Extract the (x, y) coordinate from the center of the cell holding the provided text.  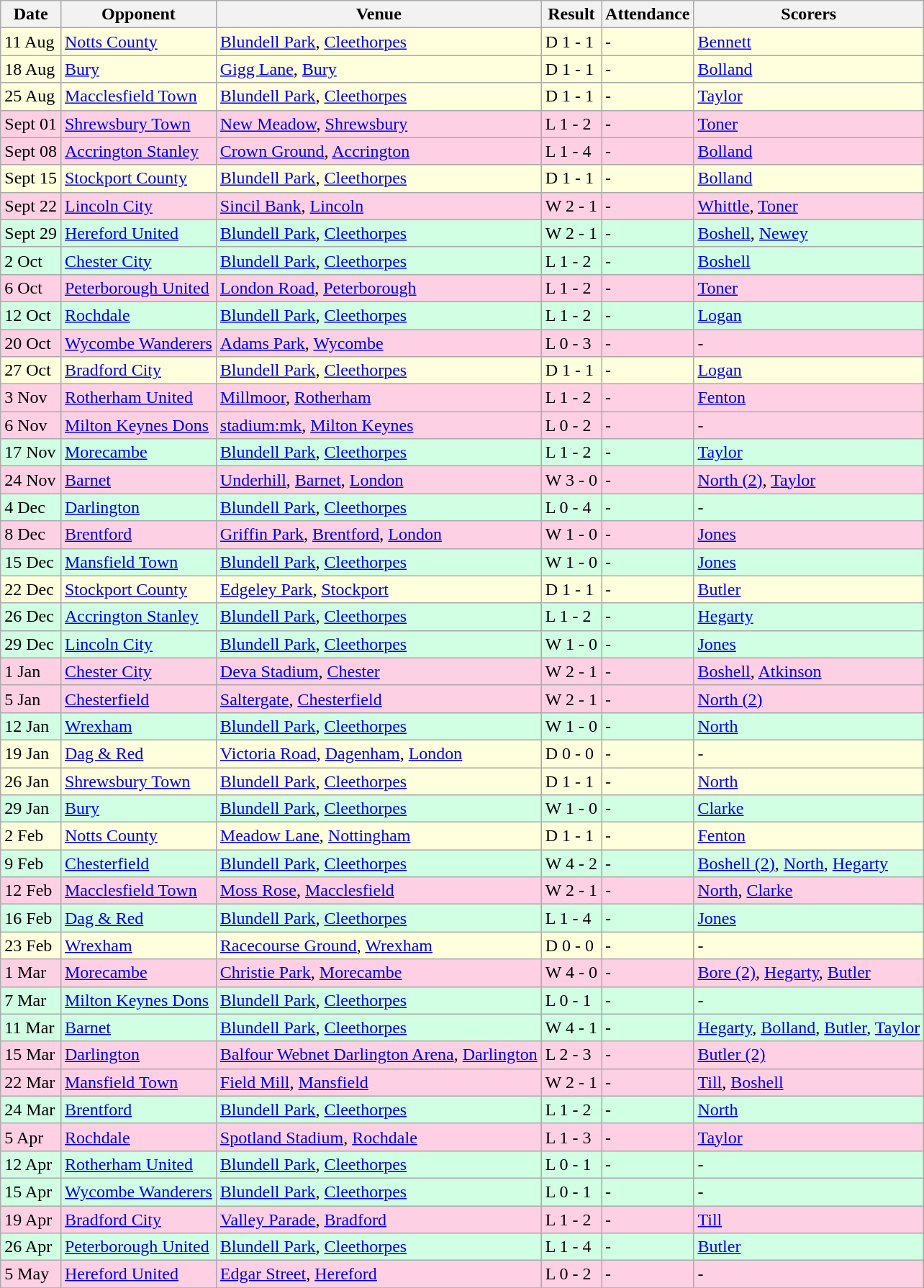
Millmoor, Rotherham (379, 398)
15 Dec (31, 562)
stadium:mk, Milton Keynes (379, 425)
Attendance (648, 14)
29 Dec (31, 644)
Opponent (138, 14)
Edgar Street, Hereford (379, 1274)
Till, Boshell (809, 1082)
Deva Stadium, Chester (379, 671)
Boshell, Atkinson (809, 671)
Adams Park, Wycombe (379, 343)
L 2 - 3 (571, 1055)
Hegarty, Bolland, Butler, Taylor (809, 1028)
26 Dec (31, 617)
5 Apr (31, 1137)
Underhill, Barnet, London (379, 480)
19 Apr (31, 1220)
22 Dec (31, 589)
North (2) (809, 699)
Venue (379, 14)
Boshell (2), North, Hegarty (809, 863)
2 Oct (31, 260)
Sept 29 (31, 233)
W 4 - 0 (571, 973)
12 Feb (31, 891)
Spotland Stadium, Rochdale (379, 1137)
Butler (2) (809, 1055)
W 3 - 0 (571, 480)
Bennett (809, 42)
Boshell (809, 260)
Till (809, 1220)
5 Jan (31, 699)
Sincil Bank, Lincoln (379, 206)
North, Clarke (809, 891)
15 Mar (31, 1055)
W 4 - 2 (571, 863)
15 Apr (31, 1192)
Crown Ground, Accrington (379, 151)
New Meadow, Shrewsbury (379, 124)
Sept 15 (31, 178)
W 4 - 1 (571, 1028)
Gigg Lane, Bury (379, 69)
Griffin Park, Brentford, London (379, 535)
Scorers (809, 14)
Hegarty (809, 617)
2 Feb (31, 836)
London Road, Peterborough (379, 288)
7 Mar (31, 1000)
23 Feb (31, 945)
1 Mar (31, 973)
6 Nov (31, 425)
L 1 - 3 (571, 1137)
27 Oct (31, 371)
16 Feb (31, 918)
Date (31, 14)
26 Apr (31, 1247)
Valley Parade, Bradford (379, 1220)
Bore (2), Hegarty, Butler (809, 973)
Edgeley Park, Stockport (379, 589)
Meadow Lane, Nottingham (379, 836)
12 Oct (31, 315)
Boshell, Newey (809, 233)
12 Jan (31, 726)
Christie Park, Morecambe (379, 973)
Sept 08 (31, 151)
4 Dec (31, 507)
Balfour Webnet Darlington Arena, Darlington (379, 1055)
25 Aug (31, 96)
Field Mill, Mansfield (379, 1082)
11 Aug (31, 42)
17 Nov (31, 453)
6 Oct (31, 288)
9 Feb (31, 863)
Sept 01 (31, 124)
L 0 - 3 (571, 343)
1 Jan (31, 671)
24 Mar (31, 1110)
11 Mar (31, 1028)
29 Jan (31, 809)
22 Mar (31, 1082)
Whittle, Toner (809, 206)
L 0 - 4 (571, 507)
North (2), Taylor (809, 480)
Sept 22 (31, 206)
19 Jan (31, 753)
Clarke (809, 809)
Moss Rose, Macclesfield (379, 891)
5 May (31, 1274)
18 Aug (31, 69)
20 Oct (31, 343)
Saltergate, Chesterfield (379, 699)
26 Jan (31, 781)
Racecourse Ground, Wrexham (379, 945)
Victoria Road, Dagenham, London (379, 753)
24 Nov (31, 480)
3 Nov (31, 398)
Result (571, 14)
12 Apr (31, 1164)
8 Dec (31, 535)
